For the text-containing cell, return its midpoint in [X, Y] coordinate format. 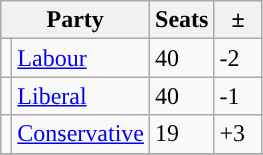
Conservative [81, 134]
19 [182, 134]
Seats [182, 20]
-1 [238, 96]
-2 [238, 58]
± [238, 20]
+3 [238, 134]
Party [76, 20]
Liberal [81, 96]
Labour [81, 58]
